Return (X, Y) of the center of cell containing provided text 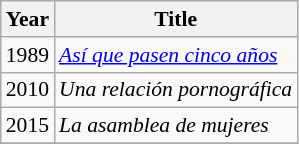
2015 (28, 126)
Year (28, 19)
Title (176, 19)
2010 (28, 90)
1989 (28, 55)
Así que pasen cinco años (176, 55)
La asamblea de mujeres (176, 126)
Una relación pornográfica (176, 90)
